Search for the cell housing the specified text and yield its (x, y) center coordinate. 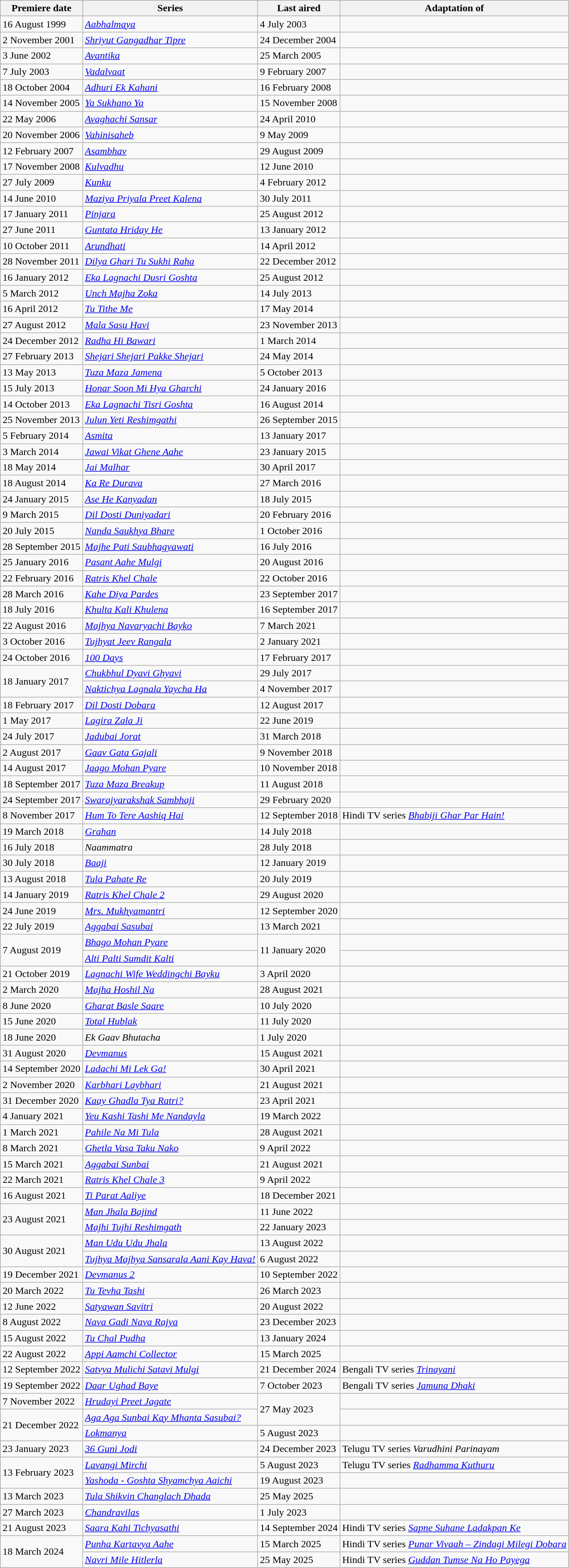
20 August 2022 (299, 1306)
Julun Yeti Reshimgathi (170, 420)
27 March 2023 (42, 1512)
Nava Gadi Nava Rajya (170, 1322)
27 July 2009 (42, 182)
Hindi TV series Bhabiji Ghar Par Hain! (455, 816)
Asambhav (170, 151)
12 September 2018 (299, 816)
12 June 2022 (42, 1306)
17 February 2017 (299, 657)
Ratris Khel Chale 2 (170, 895)
Man Jhala Bajind (170, 1212)
22 February 2016 (42, 578)
16 July 2018 (42, 847)
12 September 2022 (42, 1370)
14 January 2019 (42, 895)
100 Days (170, 657)
21 December 2022 (42, 1425)
20 July 2019 (299, 879)
36 Guni Jodi (170, 1449)
13 August 2018 (42, 879)
23 January 2015 (299, 451)
2 August 2017 (42, 752)
Yashoda - Goshta Shyamchya Aaichi (170, 1481)
Majhya Navaryachi Bayko (170, 626)
24 December 2004 (299, 40)
24 October 2016 (42, 657)
Aabhalmaya (170, 24)
Tujhyat Jeev Rangala (170, 641)
28 September 2015 (42, 547)
Ghetla Vasa Taku Nako (170, 1148)
Pasant Aahe Mulgi (170, 562)
13 August 2022 (299, 1243)
31 August 2020 (42, 1053)
Aggabai Sasubai (170, 926)
Majhe Pati Saubhagyawati (170, 547)
16 January 2012 (42, 277)
Lagira Zala Ji (170, 721)
7 November 2022 (42, 1401)
Devmanus 2 (170, 1275)
Naammatra (170, 847)
Arundhati (170, 246)
16 July 2016 (299, 547)
22 June 2019 (299, 721)
13 February 2023 (42, 1472)
14 November 2005 (42, 103)
16 February 2008 (299, 87)
Mrs. Mukhyamantri (170, 910)
1 July 2023 (299, 1512)
29 February 2020 (299, 800)
11 August 2018 (299, 784)
27 August 2012 (42, 325)
27 May 2023 (299, 1409)
11 January 2020 (299, 950)
Tuza Maza Breakup (170, 784)
17 May 2014 (299, 309)
1 March 2021 (42, 1132)
24 January 2015 (42, 499)
30 July 2011 (299, 198)
24 September 2017 (42, 800)
Last aired (299, 8)
15 March 2021 (42, 1164)
Lokmanya (170, 1433)
19 December 2021 (42, 1275)
24 April 2010 (299, 119)
Bhago Mohan Pyare (170, 942)
Pinjara (170, 214)
2 March 2020 (42, 990)
7 October 2023 (299, 1385)
Bengali TV series Trinayani (455, 1370)
Unch Majha Zoka (170, 293)
14 August 2017 (42, 768)
14 July 2013 (299, 293)
9 February 2007 (299, 72)
4 November 2017 (299, 689)
10 July 2020 (299, 1006)
Hindi TV series Sapne Suhane Ladakpan Ke (455, 1528)
19 March 2018 (42, 831)
Hum To Tere Aashiq Hai (170, 816)
Pahile Na Mi Tula (170, 1132)
17 January 2011 (42, 214)
25 January 2016 (42, 562)
1 March 2014 (299, 341)
19 March 2022 (299, 1116)
19 September 2022 (42, 1385)
Swarajyarakshak Sambhaji (170, 800)
22 December 2012 (299, 262)
20 February 2016 (299, 515)
15 August 2021 (299, 1053)
7 July 2003 (42, 72)
3 October 2016 (42, 641)
13 May 2013 (42, 372)
15 June 2020 (42, 1021)
18 January 2017 (42, 681)
25 November 2013 (42, 420)
Maziya Priyala Preet Kalena (170, 198)
9 March 2015 (42, 515)
2 November 2001 (42, 40)
16 August 1999 (42, 24)
Ratris Khel Chale (170, 578)
1 May 2017 (42, 721)
Tu Tevha Tashi (170, 1291)
24 June 2019 (42, 910)
20 November 2006 (42, 135)
7 August 2019 (42, 950)
9 November 2018 (299, 752)
22 May 2006 (42, 119)
8 June 2020 (42, 1006)
14 June 2010 (42, 198)
8 March 2021 (42, 1148)
Naktichya Lagnala Yaycha Ha (170, 689)
4 January 2021 (42, 1116)
13 January 2012 (299, 230)
Avantika (170, 56)
23 September 2017 (299, 594)
5 February 2014 (42, 435)
8 August 2022 (42, 1322)
12 August 2017 (299, 705)
10 November 2018 (299, 768)
15 July 2013 (42, 388)
11 July 2020 (299, 1021)
Dilya Ghari Tu Sukhi Raha (170, 262)
3 April 2020 (299, 974)
28 July 2018 (299, 847)
15 August 2022 (42, 1338)
4 July 2003 (299, 24)
Ti Parat Aaliye (170, 1195)
Series (170, 8)
Jadubai Jorat (170, 737)
18 December 2021 (299, 1195)
Khulta Kali Khulena (170, 610)
22 October 2016 (299, 578)
25 March 2005 (299, 56)
18 September 2017 (42, 784)
Avaghachi Sansar (170, 119)
18 May 2014 (42, 467)
Hindi TV series Guddan Tumse Na Ho Payega (455, 1560)
29 August 2009 (299, 151)
3 March 2014 (42, 451)
Vadalvaat (170, 72)
Ek Gaav Bhutacha (170, 1037)
12 February 2007 (42, 151)
Kulvadhu (170, 166)
22 July 2019 (42, 926)
Devmanus (170, 1053)
Tula Shikvin Changlach Dhada (170, 1496)
Radha Hi Bawari (170, 341)
12 June 2010 (299, 166)
16 April 2012 (42, 309)
13 March 2021 (299, 926)
Baaji (170, 863)
12 September 2020 (299, 910)
Shriyut Gangadhar Tipre (170, 40)
Shejari Shejari Pakke Shejari (170, 356)
13 March 2023 (42, 1496)
28 November 2011 (42, 262)
Honar Soon Mi Hya Gharchi (170, 388)
22 August 2022 (42, 1354)
Satyawan Savitri (170, 1306)
10 September 2022 (299, 1275)
Kahe Diya Pardes (170, 594)
26 March 2023 (299, 1291)
7 March 2021 (299, 626)
18 March 2024 (42, 1552)
24 July 2017 (42, 737)
20 July 2015 (42, 531)
23 April 2021 (299, 1101)
3 June 2002 (42, 56)
22 March 2021 (42, 1180)
14 September 2020 (42, 1069)
13 January 2024 (299, 1338)
Tu Tithe Me (170, 309)
6 August 2022 (299, 1259)
Chukbhul Dyavi Ghyavi (170, 673)
Gaav Gata Gajali (170, 752)
Grahan (170, 831)
16 August 2014 (299, 404)
4 February 2012 (299, 182)
Dil Dosti Dobara (170, 705)
2 January 2021 (299, 641)
10 October 2011 (42, 246)
11 June 2022 (299, 1212)
Bengali TV series Jamuna Dhaki (455, 1385)
8 November 2017 (42, 816)
Hindi TV series Punar Vivaah – Zindagi Milegi Dobara (455, 1544)
14 October 2013 (42, 404)
31 December 2020 (42, 1101)
Vahinisaheb (170, 135)
15 November 2008 (299, 103)
30 April 2017 (299, 467)
Alti Palti Sumdit Kalti (170, 958)
Daar Ughad Baye (170, 1385)
Tuza Maza Jamena (170, 372)
Navri Mile Hitlerla (170, 1560)
Lagnachi Wife Weddingchi Bayku (170, 974)
13 January 2017 (299, 435)
31 March 2018 (299, 737)
Guntata Hriday He (170, 230)
Ase He Kanyadan (170, 499)
Hrudayi Preet Jagate (170, 1401)
1 July 2020 (299, 1037)
30 April 2021 (299, 1069)
9 May 2009 (299, 135)
Dil Dosti Duniyadari (170, 515)
20 March 2022 (42, 1291)
16 August 2021 (42, 1195)
Gharat Basle Saare (170, 1006)
Premiere date (42, 8)
24 January 2016 (299, 388)
23 December 2023 (299, 1322)
21 August 2023 (42, 1528)
Jaago Mohan Pyare (170, 768)
12 January 2019 (299, 863)
Yeu Kashi Tashi Me Nandayla (170, 1116)
18 July 2016 (42, 610)
22 August 2016 (42, 626)
Man Udu Udu Jhala (170, 1243)
1 October 2016 (299, 531)
27 February 2013 (42, 356)
Majha Hoshil Na (170, 990)
14 April 2012 (299, 246)
17 November 2008 (42, 166)
Aga Aga Sunbai Kay Mhanta Sasubai? (170, 1417)
22 January 2023 (299, 1227)
Adhuri Ek Kahani (170, 87)
Kaay Ghadla Tya Ratri? (170, 1101)
Punha Kartavya Aahe (170, 1544)
Ya Sukhano Ya (170, 103)
Telugu TV series Radhamma Kuthuru (455, 1464)
23 November 2013 (299, 325)
Telugu TV series Varudhini Parinayam (455, 1449)
5 October 2013 (299, 372)
18 August 2014 (42, 483)
29 July 2017 (299, 673)
Ka Re Durava (170, 483)
24 December 2012 (42, 341)
30 August 2021 (42, 1251)
30 July 2018 (42, 863)
21 October 2019 (42, 974)
16 September 2017 (299, 610)
Aggabai Sunbai (170, 1164)
Tu Chal Pudha (170, 1338)
Asmita (170, 435)
28 March 2016 (42, 594)
Ratris Khel Chale 3 (170, 1180)
Karbhari Laybhari (170, 1085)
Jai Malhar (170, 467)
Ladachi Mi Lek Ga! (170, 1069)
Lavangi Mirchi (170, 1464)
Mala Sasu Havi (170, 325)
20 August 2016 (299, 562)
Total Hublak (170, 1021)
18 June 2020 (42, 1037)
27 March 2016 (299, 483)
29 August 2020 (299, 895)
21 December 2024 (299, 1370)
26 September 2015 (299, 420)
Kunku (170, 182)
Saara Kahi Tichyasathi (170, 1528)
Tujhya Majhya Sansarala Aani Kay Hava! (170, 1259)
Appi Aamchi Collector (170, 1354)
Tula Pahate Re (170, 879)
14 September 2024 (299, 1528)
5 March 2012 (42, 293)
Nanda Saukhya Bhare (170, 531)
Jawai Vikat Ghene Aahe (170, 451)
18 July 2015 (299, 499)
24 December 2023 (299, 1449)
Majhi Tujhi Reshimgath (170, 1227)
14 July 2018 (299, 831)
27 June 2011 (42, 230)
Satvya Mulichi Satavi Mulgi (170, 1370)
Chandravilas (170, 1512)
18 February 2017 (42, 705)
Eka Lagnachi Dusri Goshta (170, 277)
24 May 2014 (299, 356)
Eka Lagnachi Tisri Goshta (170, 404)
23 January 2023 (42, 1449)
23 August 2021 (42, 1219)
Adaptation of (455, 8)
2 November 2020 (42, 1085)
19 August 2023 (299, 1481)
18 October 2004 (42, 87)
